Locate the cell with the specified text and output its (x, y) center coordinate. 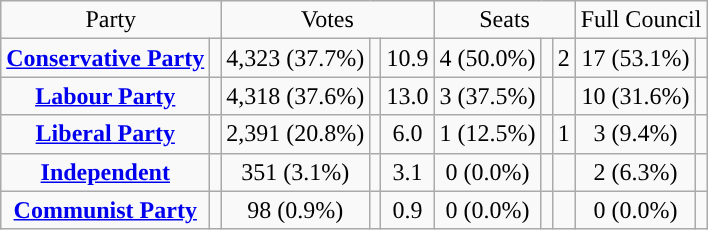
13.0 (408, 96)
4 (50.0%) (488, 58)
4,318 (37.6%) (296, 96)
98 (0.9%) (296, 210)
Full Council (641, 20)
351 (3.1%) (296, 172)
1 (12.5%) (488, 134)
0.9 (408, 210)
Seats (504, 20)
10 (31.6%) (636, 96)
3 (9.4%) (636, 134)
Party (111, 20)
Independent (106, 172)
Communist Party (106, 210)
17 (53.1%) (636, 58)
3 (37.5%) (488, 96)
Labour Party (106, 96)
1 (564, 134)
3.1 (408, 172)
Conservative Party (106, 58)
Liberal Party (106, 134)
2 (6.3%) (636, 172)
2 (564, 58)
Votes (328, 20)
4,323 (37.7%) (296, 58)
2,391 (20.8%) (296, 134)
10.9 (408, 58)
6.0 (408, 134)
